Detect which cell encompasses the target text, then output its (x, y) center coordinate. 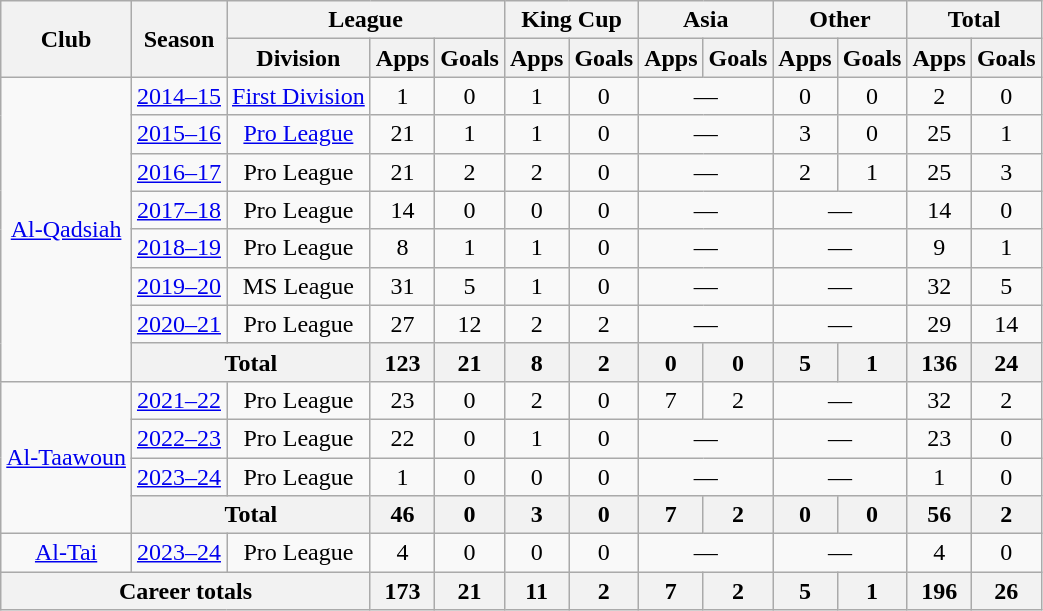
Al-Qadsiah (66, 229)
Asia (706, 20)
173 (402, 591)
31 (402, 286)
League (365, 20)
2019–20 (178, 286)
46 (402, 515)
Al-Taawoun (66, 457)
Other (840, 20)
King Cup (571, 20)
56 (939, 515)
Season (178, 39)
12 (470, 324)
136 (939, 362)
2015–16 (178, 134)
9 (939, 248)
2020–21 (178, 324)
123 (402, 362)
2018–19 (178, 248)
2014–15 (178, 96)
2022–23 (178, 438)
196 (939, 591)
22 (402, 438)
26 (1006, 591)
2016–17 (178, 172)
Division (298, 58)
2017–18 (178, 210)
2021–22 (178, 400)
24 (1006, 362)
27 (402, 324)
MS League (298, 286)
Club (66, 39)
Career totals (186, 591)
First Division (298, 96)
Al-Tai (66, 553)
29 (939, 324)
11 (536, 591)
